Scan for the cell matching the given text and deliver its [X, Y] coordinate at center. 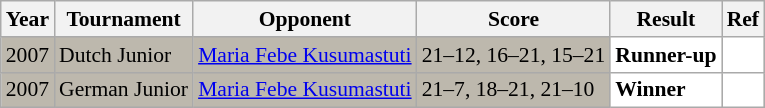
Opponent [305, 19]
Score [514, 19]
Tournament [124, 19]
Year [28, 19]
Dutch Junior [124, 55]
Ref [743, 19]
Winner [666, 90]
21–7, 18–21, 21–10 [514, 90]
German Junior [124, 90]
Result [666, 19]
21–12, 16–21, 15–21 [514, 55]
Runner-up [666, 55]
